Provide the (X, Y) coordinate of the cell's center where the given text is located.  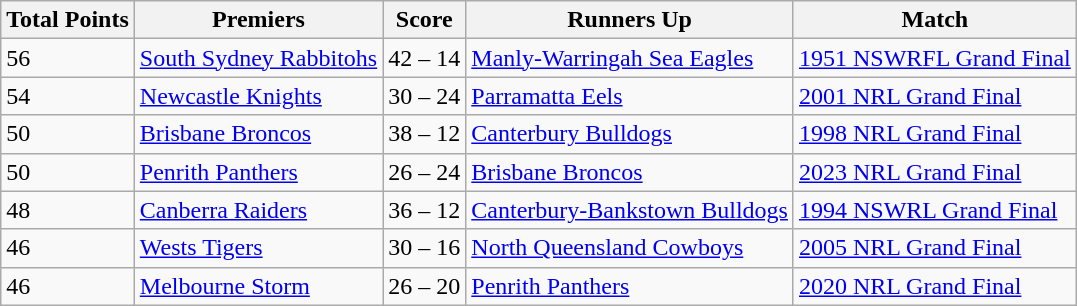
38 – 12 (424, 134)
Wests Tigers (258, 248)
26 – 24 (424, 172)
2023 NRL Grand Final (934, 172)
42 – 14 (424, 58)
2005 NRL Grand Final (934, 248)
Canberra Raiders (258, 210)
Canterbury Bulldogs (630, 134)
Newcastle Knights (258, 96)
1951 NSWRFL Grand Final (934, 58)
Canterbury-Bankstown Bulldogs (630, 210)
Parramatta Eels (630, 96)
Melbourne Storm (258, 286)
1998 NRL Grand Final (934, 134)
Runners Up (630, 20)
2020 NRL Grand Final (934, 286)
48 (68, 210)
North Queensland Cowboys (630, 248)
1994 NSWRL Grand Final (934, 210)
2001 NRL Grand Final (934, 96)
Manly-Warringah Sea Eagles (630, 58)
Match (934, 20)
54 (68, 96)
56 (68, 58)
Total Points (68, 20)
Premiers (258, 20)
30 – 16 (424, 248)
36 – 12 (424, 210)
South Sydney Rabbitohs (258, 58)
30 – 24 (424, 96)
26 – 20 (424, 286)
Score (424, 20)
